Identify which cell holds the provided text, then report its [x, y] central coordinate. 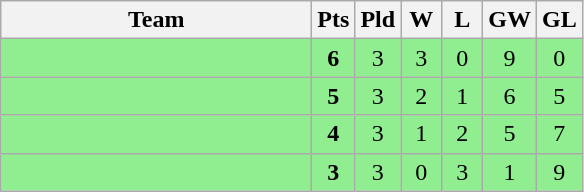
Team [156, 20]
Pts [334, 20]
7 [559, 134]
GL [559, 20]
GW [510, 20]
Pld [378, 20]
4 [334, 134]
L [462, 20]
W [422, 20]
